Output the [X, Y] coordinate of the center of the cell containing the given text.  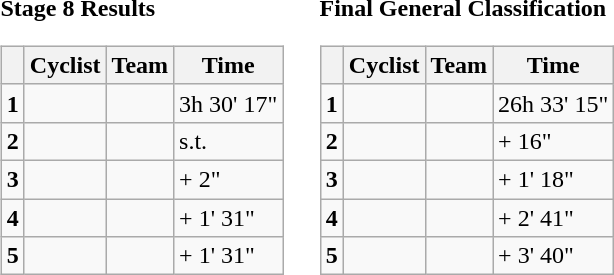
s.t. [228, 141]
3h 30' 17" [228, 103]
+ 1' 18" [554, 179]
+ 3' 40" [554, 256]
+ 16" [554, 141]
26h 33' 15" [554, 103]
+ 2' 41" [554, 217]
+ 2" [228, 179]
